Identify which cell holds the provided text, then report its [X, Y] central coordinate. 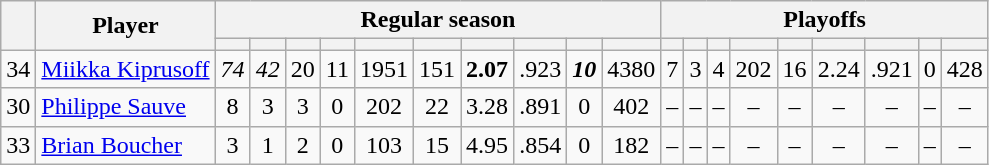
11 [337, 69]
7 [672, 69]
182 [632, 145]
2.07 [488, 69]
Philippe Sauve [126, 107]
2.24 [838, 69]
1 [268, 145]
4 [718, 69]
10 [584, 69]
8 [232, 107]
.923 [540, 69]
16 [794, 69]
Miikka Kiprusoff [126, 69]
15 [438, 145]
Player [126, 26]
3.28 [488, 107]
20 [302, 69]
.891 [540, 107]
34 [18, 69]
42 [268, 69]
.854 [540, 145]
22 [438, 107]
74 [232, 69]
1951 [384, 69]
402 [632, 107]
Brian Boucher [126, 145]
4.95 [488, 145]
30 [18, 107]
2 [302, 145]
151 [438, 69]
33 [18, 145]
103 [384, 145]
.921 [892, 69]
Playoffs [825, 20]
4380 [632, 69]
428 [964, 69]
Regular season [438, 20]
